Find where the given text appears and provide that cell's center as [x, y] coordinate. 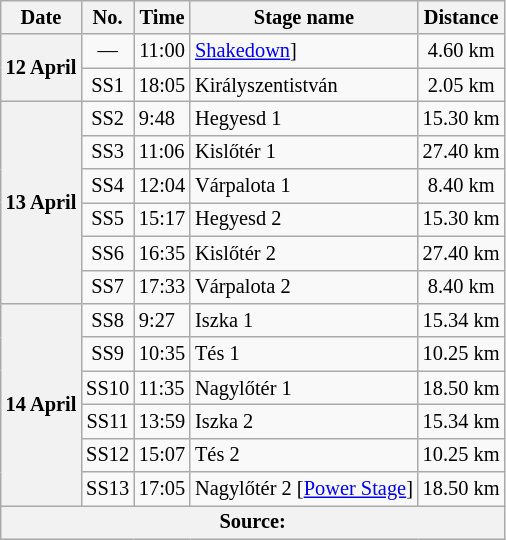
SS4 [108, 186]
12 April [41, 68]
15:17 [162, 219]
9:48 [162, 118]
11:00 [162, 51]
Tés 1 [304, 354]
10:35 [162, 354]
SS6 [108, 253]
13 April [41, 202]
Várpalota 1 [304, 186]
13:59 [162, 421]
SS12 [108, 455]
SS13 [108, 489]
Date [41, 17]
16:35 [162, 253]
15:07 [162, 455]
Source: [253, 522]
No. [108, 17]
SS11 [108, 421]
2.05 km [462, 85]
Kislőtér 1 [304, 152]
Iszka 2 [304, 421]
4.60 km [462, 51]
Shakedown] [304, 51]
Distance [462, 17]
14 April [41, 404]
Time [162, 17]
— [108, 51]
17:33 [162, 287]
SS5 [108, 219]
12:04 [162, 186]
Királyszentistván [304, 85]
Nagylőtér 1 [304, 388]
SS9 [108, 354]
SS2 [108, 118]
17:05 [162, 489]
Várpalota 2 [304, 287]
18:05 [162, 85]
Tés 2 [304, 455]
11:35 [162, 388]
Nagylőtér 2 [Power Stage] [304, 489]
Hegyesd 2 [304, 219]
SS10 [108, 388]
9:27 [162, 320]
Kislőtér 2 [304, 253]
Iszka 1 [304, 320]
SS1 [108, 85]
SS8 [108, 320]
SS3 [108, 152]
Hegyesd 1 [304, 118]
SS7 [108, 287]
11:06 [162, 152]
Stage name [304, 17]
